Output the [X, Y] coordinate of the center of the cell containing the given text.  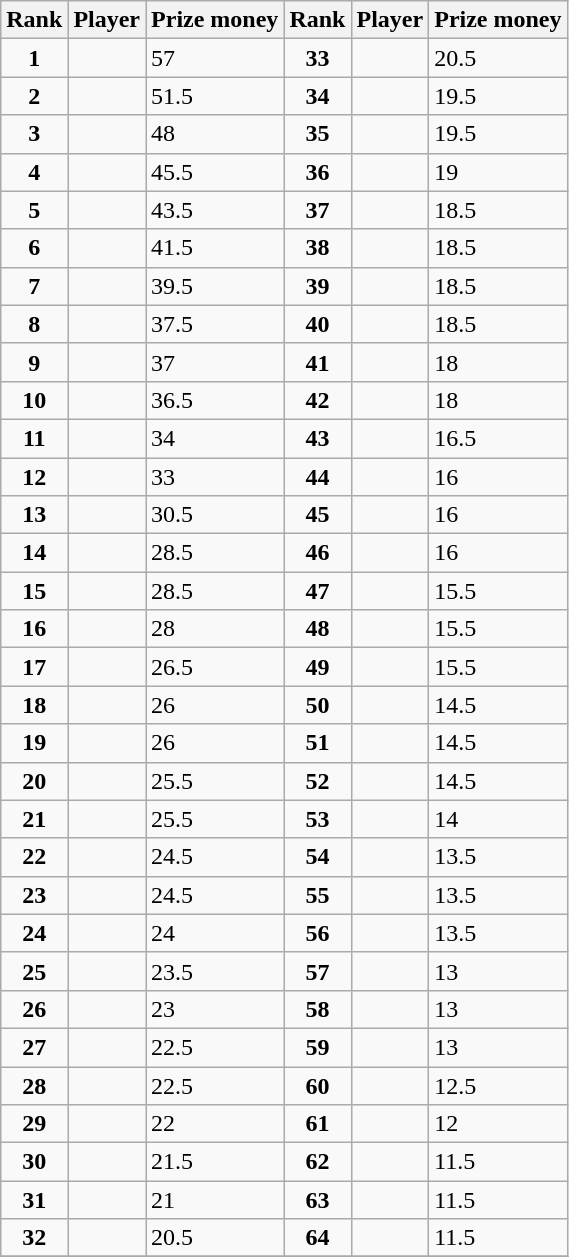
31 [34, 1200]
51 [318, 743]
53 [318, 819]
4 [34, 172]
46 [318, 553]
36 [318, 172]
30.5 [215, 515]
29 [34, 1124]
20 [34, 781]
42 [318, 400]
2 [34, 96]
7 [34, 286]
45 [318, 515]
27 [34, 1047]
39.5 [215, 286]
39 [318, 286]
52 [318, 781]
5 [34, 210]
36.5 [215, 400]
10 [34, 400]
12.5 [498, 1085]
45.5 [215, 172]
37.5 [215, 324]
58 [318, 1009]
62 [318, 1162]
63 [318, 1200]
21.5 [215, 1162]
41 [318, 362]
43 [318, 438]
23.5 [215, 971]
44 [318, 477]
54 [318, 857]
38 [318, 248]
43.5 [215, 210]
11 [34, 438]
32 [34, 1238]
56 [318, 933]
61 [318, 1124]
64 [318, 1238]
8 [34, 324]
51.5 [215, 96]
17 [34, 667]
3 [34, 134]
25 [34, 971]
26.5 [215, 667]
16.5 [498, 438]
59 [318, 1047]
49 [318, 667]
15 [34, 591]
9 [34, 362]
35 [318, 134]
55 [318, 895]
30 [34, 1162]
40 [318, 324]
1 [34, 58]
41.5 [215, 248]
60 [318, 1085]
47 [318, 591]
50 [318, 705]
6 [34, 248]
